Detect which cell encompasses the target text, then output its (x, y) center coordinate. 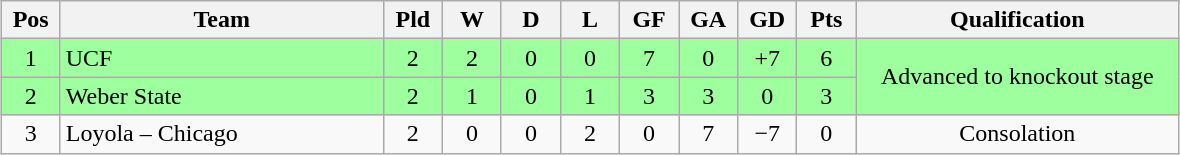
Loyola – Chicago (222, 134)
GF (650, 20)
Pts (826, 20)
GA (708, 20)
D (530, 20)
+7 (768, 58)
−7 (768, 134)
Pos (30, 20)
Team (222, 20)
Weber State (222, 96)
Pld (412, 20)
W (472, 20)
GD (768, 20)
6 (826, 58)
Consolation (1018, 134)
UCF (222, 58)
Advanced to knockout stage (1018, 77)
L (590, 20)
Qualification (1018, 20)
